Provide the (X, Y) coordinate of the cell's center where the given text is located.  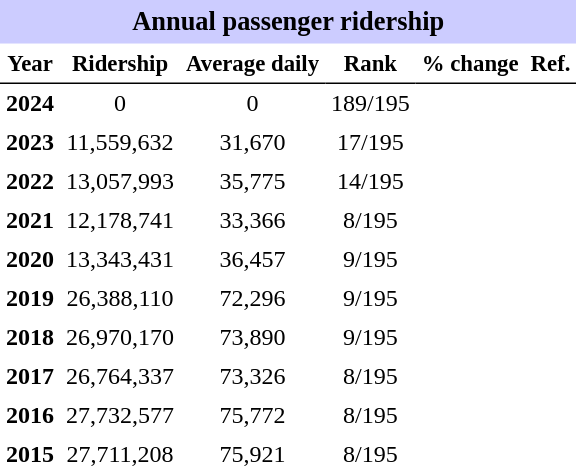
14/195 (370, 182)
Rank (370, 64)
2020 (30, 260)
Average daily (252, 64)
35,775 (252, 182)
13,057,993 (120, 182)
2023 (30, 142)
31,670 (252, 142)
2018 (30, 338)
189/195 (370, 104)
Ridership (120, 64)
26,970,170 (120, 338)
26,764,337 (120, 376)
17/195 (370, 142)
73,326 (252, 376)
2024 (30, 104)
2016 (30, 416)
27,732,577 (120, 416)
33,366 (252, 220)
2021 (30, 220)
% change (470, 64)
13,343,431 (120, 260)
2019 (30, 298)
Year (30, 64)
72,296 (252, 298)
2017 (30, 376)
12,178,741 (120, 220)
26,388,110 (120, 298)
11,559,632 (120, 142)
2022 (30, 182)
73,890 (252, 338)
75,772 (252, 416)
36,457 (252, 260)
Annual passenger ridership (288, 22)
